Identify which cell holds the provided text, then report its [X, Y] central coordinate. 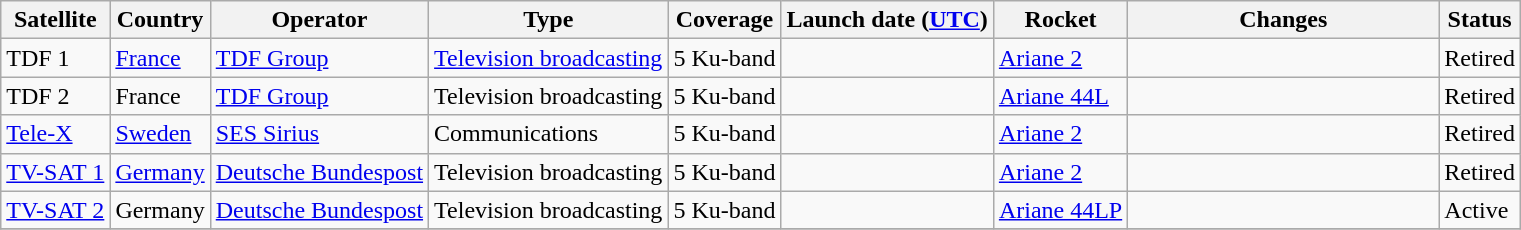
Coverage [724, 20]
TDF 1 [56, 58]
TV-SAT 1 [56, 172]
TDF 2 [56, 96]
TV-SAT 2 [56, 210]
Operator [319, 20]
Ariane 44L [1060, 96]
SES Sirius [319, 134]
Tele-X [56, 134]
Rocket [1060, 20]
Type [548, 20]
Sweden [160, 134]
Ariane 44LP [1060, 210]
Changes [1284, 20]
Active [1480, 210]
Status [1480, 20]
Communications [548, 134]
Launch date (UTC) [887, 20]
Country [160, 20]
Satellite [56, 20]
